Locate the cell with the specified text and output its (x, y) center coordinate. 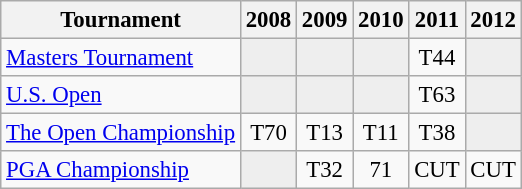
T38 (437, 133)
Tournament (121, 20)
2010 (381, 20)
71 (381, 170)
Masters Tournament (121, 58)
T13 (325, 133)
The Open Championship (121, 133)
T11 (381, 133)
2012 (493, 20)
T32 (325, 170)
U.S. Open (121, 95)
2008 (268, 20)
2009 (325, 20)
T70 (268, 133)
T63 (437, 95)
PGA Championship (121, 170)
T44 (437, 58)
2011 (437, 20)
